Search for the cell housing the specified text and yield its (X, Y) center coordinate. 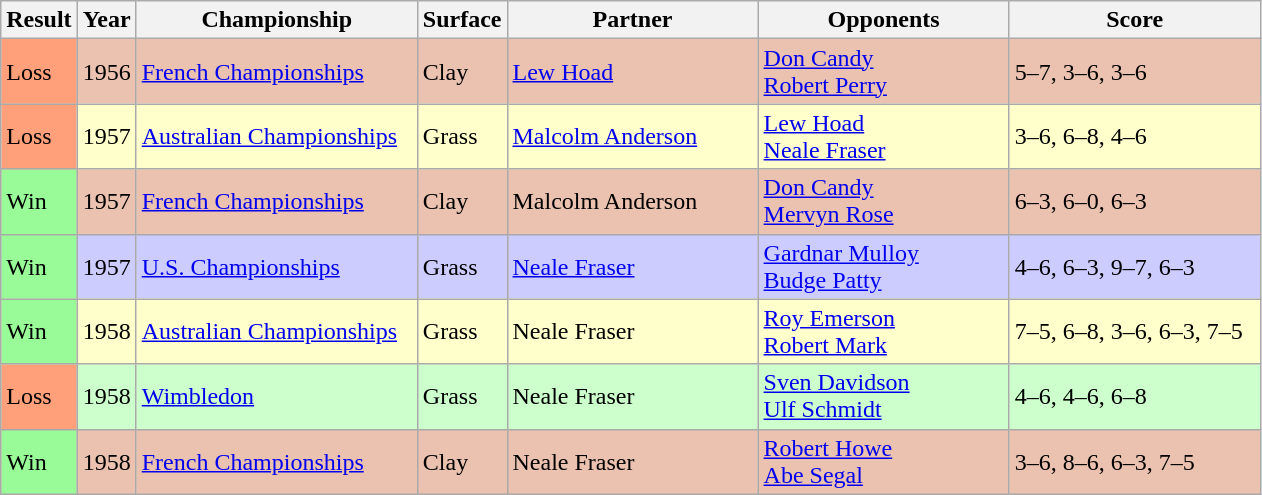
Lew Hoad Neale Fraser (884, 136)
3–6, 8–6, 6–3, 7–5 (1134, 462)
Don Candy Mervyn Rose (884, 202)
7–5, 6–8, 3–6, 6–3, 7–5 (1134, 332)
Partner (632, 20)
Result (39, 20)
Championship (276, 20)
6–3, 6–0, 6–3 (1134, 202)
Don Candy Robert Perry (884, 72)
Score (1134, 20)
Gardnar Mulloy Budge Patty (884, 266)
U.S. Championships (276, 266)
Year (106, 20)
Sven Davidson Ulf Schmidt (884, 396)
Opponents (884, 20)
Wimbledon (276, 396)
3–6, 6–8, 4–6 (1134, 136)
Robert Howe Abe Segal (884, 462)
4–6, 6–3, 9–7, 6–3 (1134, 266)
4–6, 4–6, 6–8 (1134, 396)
Roy Emerson Robert Mark (884, 332)
1956 (106, 72)
Surface (462, 20)
Lew Hoad (632, 72)
5–7, 3–6, 3–6 (1134, 72)
